Find where the given text appears and provide that cell's center as [x, y] coordinate. 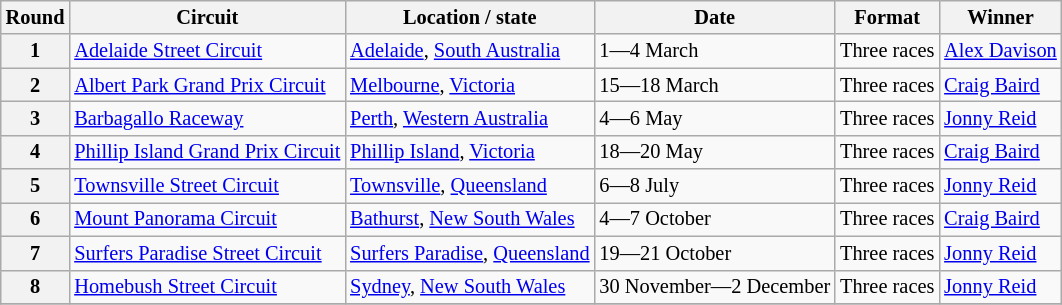
Winner [1000, 17]
8 [36, 287]
2 [36, 85]
30 November—2 December [714, 287]
4 [36, 152]
Barbagallo Raceway [207, 118]
15—18 March [714, 85]
6—8 July [714, 186]
4—7 October [714, 219]
19—21 October [714, 253]
Phillip Island Grand Prix Circuit [207, 152]
Circuit [207, 17]
Townsville, Queensland [470, 186]
Mount Panorama Circuit [207, 219]
Surfers Paradise, Queensland [470, 253]
Adelaide Street Circuit [207, 51]
Melbourne, Victoria [470, 85]
7 [36, 253]
Adelaide, South Australia [470, 51]
Alex Davison [1000, 51]
Phillip Island, Victoria [470, 152]
Surfers Paradise Street Circuit [207, 253]
5 [36, 186]
1—4 March [714, 51]
4—6 May [714, 118]
Townsville Street Circuit [207, 186]
Round [36, 17]
18—20 May [714, 152]
Sydney, New South Wales [470, 287]
3 [36, 118]
Format [887, 17]
Homebush Street Circuit [207, 287]
1 [36, 51]
6 [36, 219]
Albert Park Grand Prix Circuit [207, 85]
Date [714, 17]
Location / state [470, 17]
Bathurst, New South Wales [470, 219]
Perth, Western Australia [470, 118]
